From the cell containing the given text, extract its center point as [X, Y] coordinate. 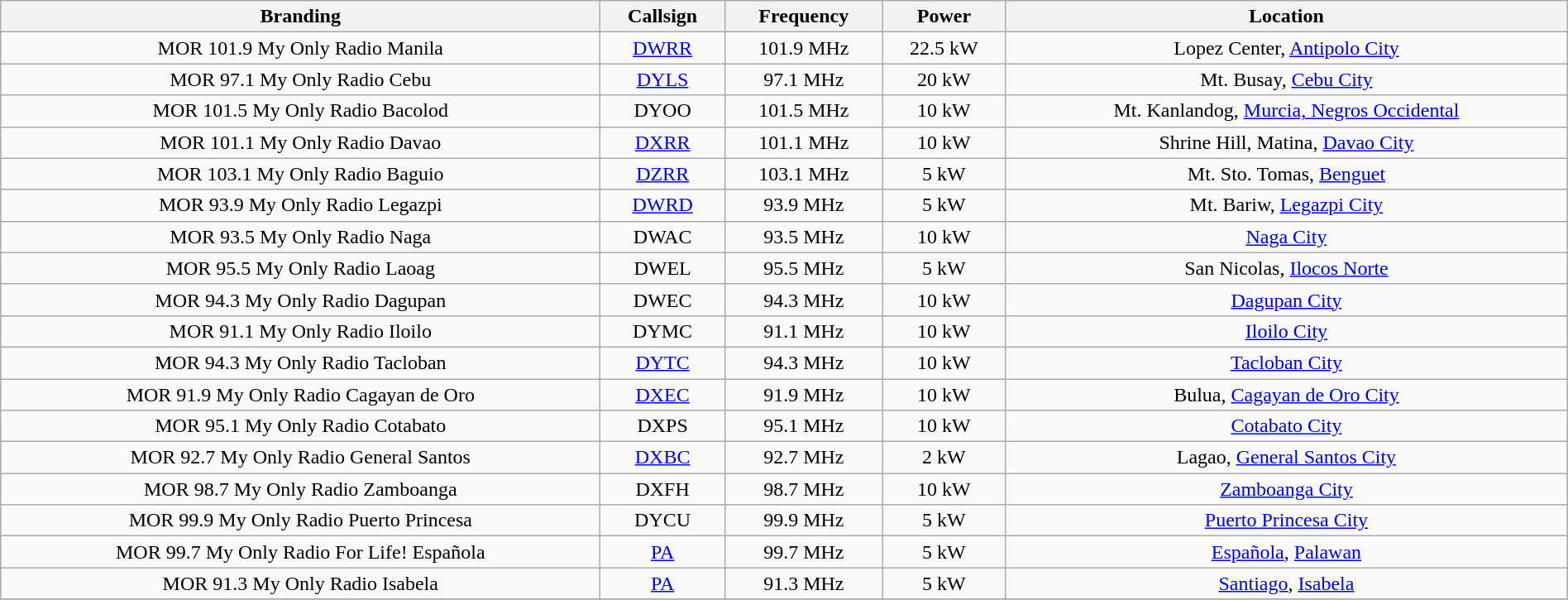
Mt. Sto. Tomas, Benguet [1287, 174]
MOR 93.5 My Only Radio Naga [301, 237]
MOR 98.7 My Only Radio Zamboanga [301, 489]
Mt. Busay, Cebu City [1287, 79]
Power [944, 17]
91.3 MHz [804, 583]
Dagupan City [1287, 300]
MOR 94.3 My Only Radio Dagupan [301, 300]
91.9 MHz [804, 395]
103.1 MHz [804, 174]
Puerto Princesa City [1287, 521]
DZRR [663, 174]
MOR 91.1 My Only Radio Iloilo [301, 331]
DYTC [663, 362]
99.7 MHz [804, 552]
Frequency [804, 17]
Mt. Bariw, Legazpi City [1287, 205]
Iloilo City [1287, 331]
DXBC [663, 458]
MOR 95.5 My Only Radio Laoag [301, 268]
Callsign [663, 17]
93.5 MHz [804, 237]
DYLS [663, 79]
Española, Palawan [1287, 552]
Zamboanga City [1287, 489]
Santiago, Isabela [1287, 583]
97.1 MHz [804, 79]
DYOO [663, 111]
MOR 93.9 My Only Radio Legazpi [301, 205]
DWAC [663, 237]
MOR 91.3 My Only Radio Isabela [301, 583]
San Nicolas, Ilocos Norte [1287, 268]
22.5 kW [944, 48]
93.9 MHz [804, 205]
Naga City [1287, 237]
Tacloban City [1287, 362]
MOR 101.9 My Only Radio Manila [301, 48]
98.7 MHz [804, 489]
95.1 MHz [804, 426]
DYCU [663, 521]
91.1 MHz [804, 331]
Lopez Center, Antipolo City [1287, 48]
MOR 92.7 My Only Radio General Santos [301, 458]
2 kW [944, 458]
Shrine Hill, Matina, Davao City [1287, 142]
DXRR [663, 142]
DXPS [663, 426]
MOR 101.5 My Only Radio Bacolod [301, 111]
101.1 MHz [804, 142]
DWEL [663, 268]
MOR 94.3 My Only Radio Tacloban [301, 362]
92.7 MHz [804, 458]
95.5 MHz [804, 268]
Branding [301, 17]
101.9 MHz [804, 48]
DWRR [663, 48]
MOR 99.9 My Only Radio Puerto Princesa [301, 521]
MOR 97.1 My Only Radio Cebu [301, 79]
20 kW [944, 79]
Bulua, Cagayan de Oro City [1287, 395]
MOR 101.1 My Only Radio Davao [301, 142]
DWRD [663, 205]
DXFH [663, 489]
MOR 95.1 My Only Radio Cotabato [301, 426]
MOR 99.7 My Only Radio For Life! Española [301, 552]
MOR 103.1 My Only Radio Baguio [301, 174]
DYMC [663, 331]
101.5 MHz [804, 111]
DXEC [663, 395]
Cotabato City [1287, 426]
DWEC [663, 300]
MOR 91.9 My Only Radio Cagayan de Oro [301, 395]
Lagao, General Santos City [1287, 458]
99.9 MHz [804, 521]
Mt. Kanlandog, Murcia, Negros Occidental [1287, 111]
Location [1287, 17]
